Output the (x, y) coordinate of the center of the cell containing the given text.  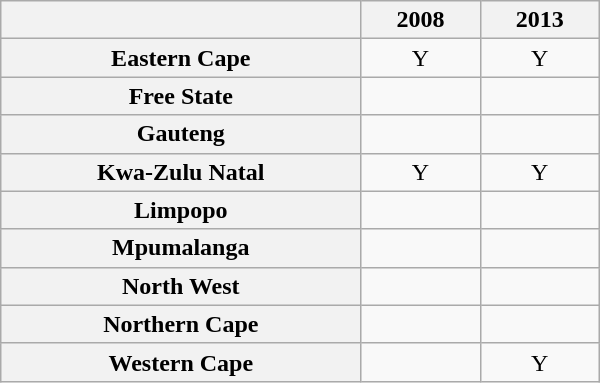
Western Cape (181, 362)
Mpumalanga (181, 248)
Gauteng (181, 134)
Limpopo (181, 210)
Free State (181, 96)
North West (181, 286)
Kwa-Zulu Natal (181, 172)
2008 (420, 20)
2013 (540, 20)
Northern Cape (181, 324)
Eastern Cape (181, 58)
